Identify which cell holds the provided text, then report its (X, Y) central coordinate. 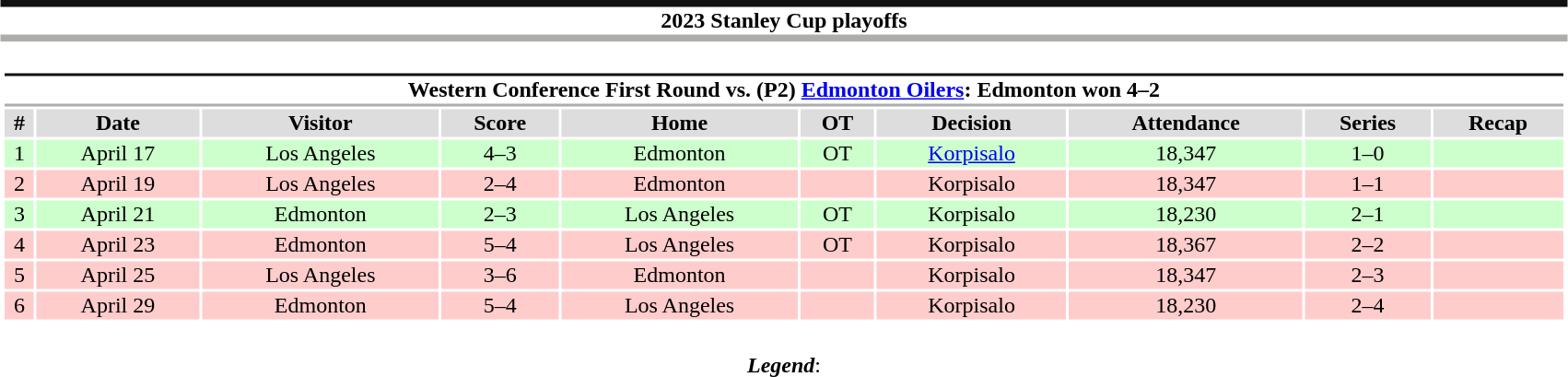
Home (680, 123)
Recap (1498, 123)
3 (19, 215)
2023 Stanley Cup playoffs (784, 20)
4–3 (500, 154)
5 (19, 276)
Visitor (321, 123)
2–2 (1367, 244)
3–6 (500, 276)
April 23 (118, 244)
18,367 (1185, 244)
Series (1367, 123)
April 19 (118, 183)
1–1 (1367, 183)
April 21 (118, 215)
April 25 (118, 276)
1–0 (1367, 154)
Date (118, 123)
Score (500, 123)
# (19, 123)
April 29 (118, 305)
Western Conference First Round vs. (P2) Edmonton Oilers: Edmonton won 4–2 (783, 90)
2–1 (1367, 215)
April 17 (118, 154)
Attendance (1185, 123)
Decision (972, 123)
4 (19, 244)
1 (19, 154)
6 (19, 305)
2 (19, 183)
